Output the [x, y] coordinate of the center of the cell containing the given text.  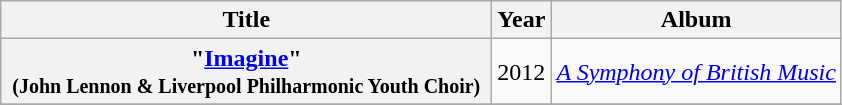
Title [246, 20]
Year [522, 20]
"Imagine"(John Lennon & Liverpool Philharmonic Youth Choir) [246, 72]
Album [696, 20]
A Symphony of British Music [696, 72]
2012 [522, 72]
